Find where the given text appears and provide that cell's center as (X, Y) coordinate. 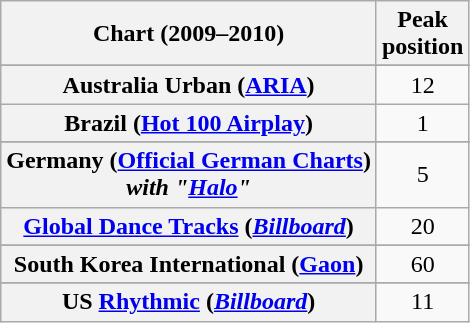
12 (422, 85)
60 (422, 264)
Chart (2009–2010) (189, 34)
South Korea International (Gaon) (189, 264)
US Rhythmic (Billboard) (189, 302)
1 (422, 123)
5 (422, 174)
11 (422, 302)
20 (422, 226)
Peakposition (422, 34)
Global Dance Tracks (Billboard) (189, 226)
Brazil (Hot 100 Airplay) (189, 123)
Germany (Official German Charts)with "Halo" (189, 174)
Australia Urban (ARIA) (189, 85)
